Extract the [X, Y] coordinate from the center of the cell holding the provided text.  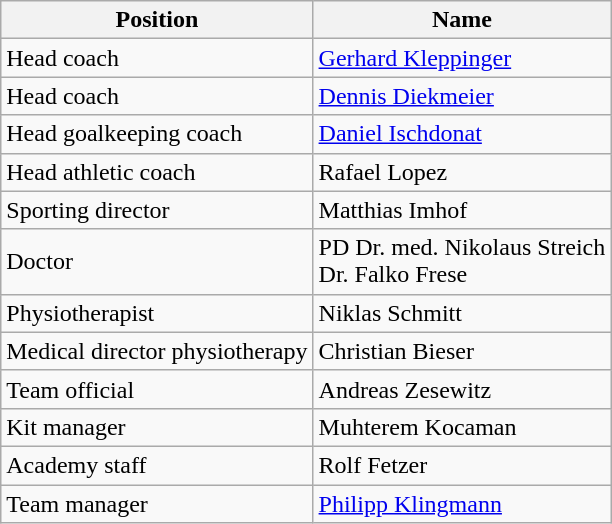
Team manager [157, 503]
Andreas Zesewitz [462, 389]
Rolf Fetzer [462, 465]
Head goalkeeping coach [157, 134]
Kit manager [157, 427]
Doctor [157, 262]
Academy staff [157, 465]
Position [157, 20]
Philipp Klingmann [462, 503]
PD Dr. med. Nikolaus Streich Dr. Falko Frese [462, 262]
Head athletic coach [157, 172]
Physiotherapist [157, 313]
Christian Bieser [462, 351]
Dennis Diekmeier [462, 96]
Medical director physiotherapy [157, 351]
Gerhard Kleppinger [462, 58]
Muhterem Kocaman [462, 427]
Team official [157, 389]
Niklas Schmitt [462, 313]
Sporting director [157, 210]
Rafael Lopez [462, 172]
Name [462, 20]
Matthias Imhof [462, 210]
Daniel Ischdonat [462, 134]
